Pinpoint the cell where the given text exists, returning its (X, Y) midpoint coordinate. 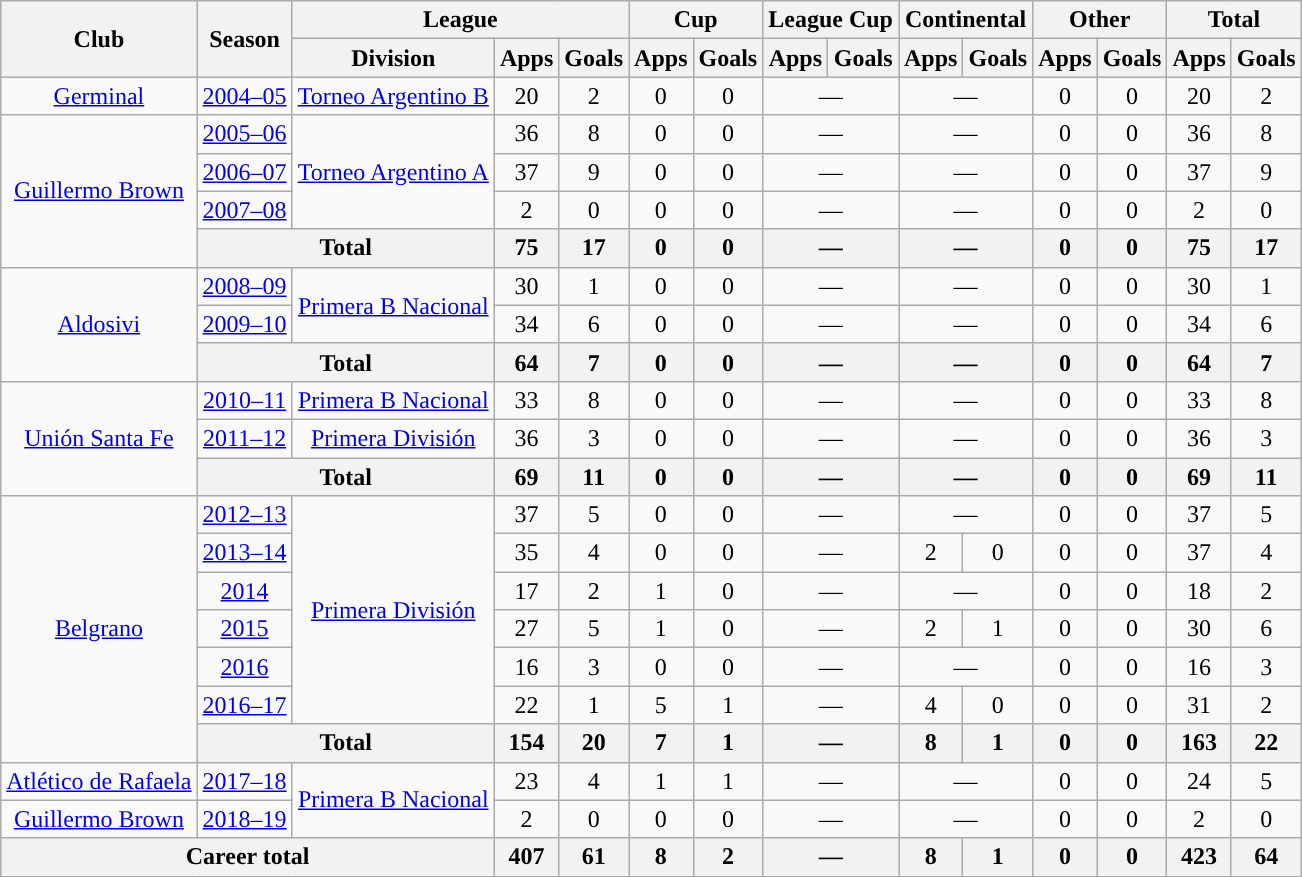
Atlético de Rafaela (99, 781)
163 (1199, 743)
Torneo Argentino B (393, 96)
2012–13 (244, 515)
35 (526, 553)
2006–07 (244, 172)
61 (594, 857)
Other (1100, 20)
2008–09 (244, 286)
2007–08 (244, 210)
2013–14 (244, 553)
2016 (244, 667)
31 (1199, 705)
2014 (244, 591)
Continental (965, 20)
Aldosivi (99, 324)
423 (1199, 857)
Torneo Argentino A (393, 172)
154 (526, 743)
Season (244, 39)
Germinal (99, 96)
23 (526, 781)
2017–18 (244, 781)
League (460, 20)
Belgrano (99, 629)
2005–06 (244, 134)
2009–10 (244, 324)
Career total (248, 857)
2011–12 (244, 438)
2004–05 (244, 96)
League Cup (831, 20)
Cup (696, 20)
18 (1199, 591)
Division (393, 58)
Club (99, 39)
2018–19 (244, 819)
2010–11 (244, 400)
27 (526, 629)
2016–17 (244, 705)
2015 (244, 629)
24 (1199, 781)
Unión Santa Fe (99, 438)
407 (526, 857)
